Scan for the cell matching the given text and deliver its [X, Y] coordinate at center. 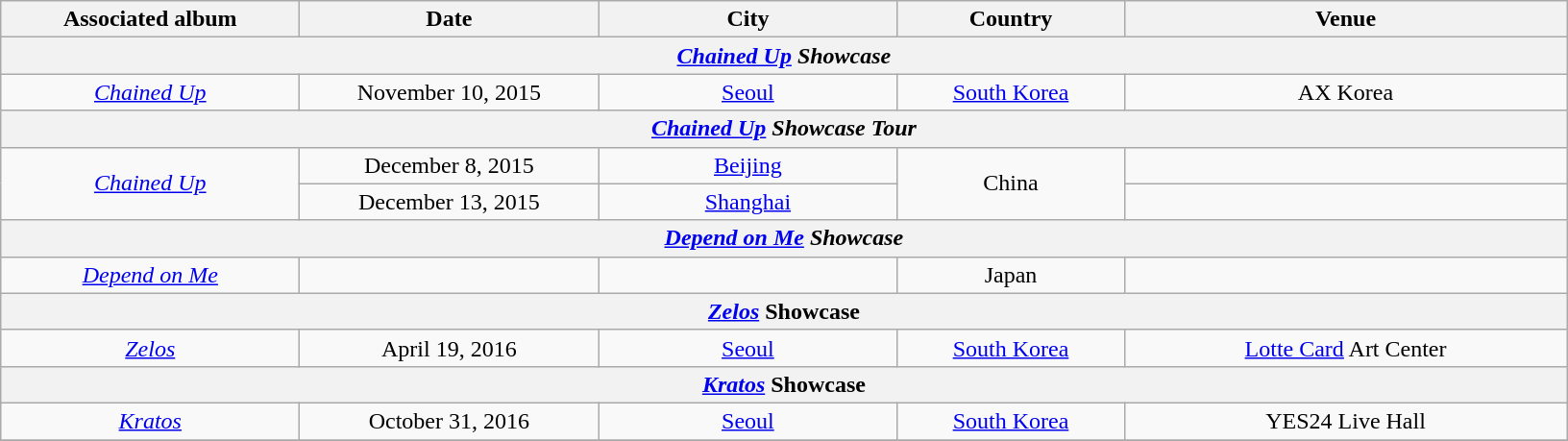
YES24 Live Hall [1345, 421]
October 31, 2016 [450, 421]
Date [450, 19]
Lotte Card Art Center [1345, 348]
November 10, 2015 [450, 92]
Depend on Me Showcase [784, 238]
Japan [1011, 275]
December 13, 2015 [450, 202]
Venue [1345, 19]
Associated album [150, 19]
Depend on Me [150, 275]
City [747, 19]
AX Korea [1345, 92]
December 8, 2015 [450, 165]
China [1011, 184]
Kratos [150, 421]
Beijing [747, 165]
April 19, 2016 [450, 348]
Zelos [150, 348]
Chained Up Showcase Tour [784, 129]
Zelos Showcase [784, 311]
Shanghai [747, 202]
Country [1011, 19]
Kratos Showcase [784, 384]
Chained Up Showcase [784, 56]
